Extract the (x, y) coordinate from the center of the cell holding the provided text.  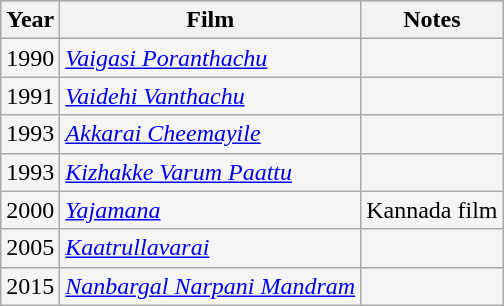
Nanbargal Narpani Mandram (210, 286)
2000 (30, 210)
Vaidehi Vanthachu (210, 96)
Yajamana (210, 210)
Akkarai Cheemayile (210, 134)
Vaigasi Poranthachu (210, 58)
Film (210, 20)
Year (30, 20)
Notes (432, 20)
2005 (30, 248)
Kaatrullavarai (210, 248)
2015 (30, 286)
Kannada film (432, 210)
1991 (30, 96)
Kizhakke Varum Paattu (210, 172)
1990 (30, 58)
